Capture the cell that displays the provided text and extract its (x, y) central coordinate. 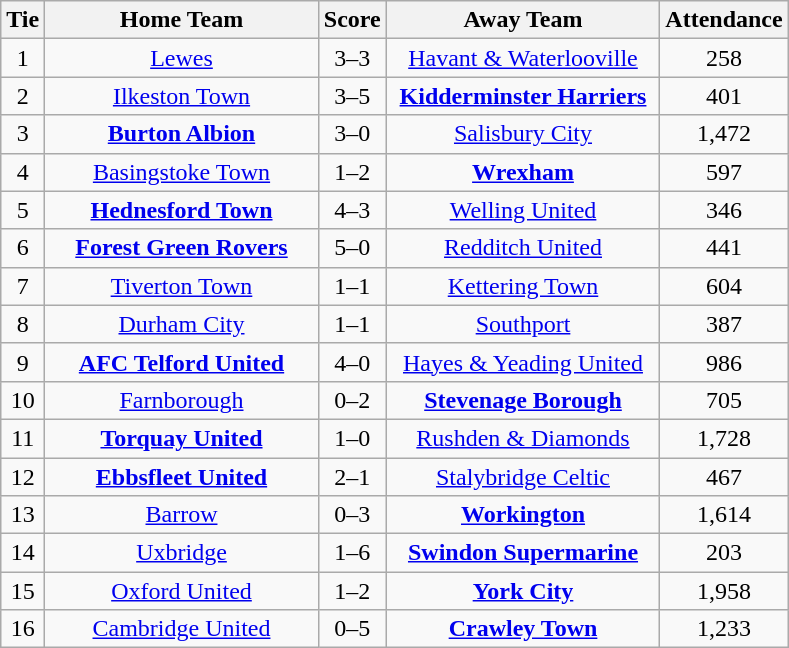
Tiverton Town (182, 286)
1,472 (724, 134)
Welling United (523, 210)
Forest Green Rovers (182, 248)
1–0 (352, 438)
3 (23, 134)
Barrow (182, 515)
2–1 (352, 477)
3–3 (352, 58)
Kidderminster Harriers (523, 96)
203 (724, 553)
4–3 (352, 210)
Burton Albion (182, 134)
Wrexham (523, 172)
Cambridge United (182, 629)
Kettering Town (523, 286)
Havant & Waterlooville (523, 58)
10 (23, 400)
York City (523, 591)
Stevenage Borough (523, 400)
Lewes (182, 58)
0–2 (352, 400)
13 (23, 515)
Southport (523, 324)
Away Team (523, 20)
Crawley Town (523, 629)
258 (724, 58)
604 (724, 286)
2 (23, 96)
Stalybridge Celtic (523, 477)
Redditch United (523, 248)
441 (724, 248)
1,614 (724, 515)
6 (23, 248)
Attendance (724, 20)
15 (23, 591)
1–6 (352, 553)
0–3 (352, 515)
8 (23, 324)
1,728 (724, 438)
5 (23, 210)
12 (23, 477)
3–5 (352, 96)
Ebbsfleet United (182, 477)
Swindon Supermarine (523, 553)
Farnborough (182, 400)
Uxbridge (182, 553)
986 (724, 362)
5–0 (352, 248)
Durham City (182, 324)
9 (23, 362)
AFC Telford United (182, 362)
401 (724, 96)
Salisbury City (523, 134)
4 (23, 172)
11 (23, 438)
Rushden & Diamonds (523, 438)
1,958 (724, 591)
705 (724, 400)
7 (23, 286)
Torquay United (182, 438)
4–0 (352, 362)
3–0 (352, 134)
346 (724, 210)
14 (23, 553)
1 (23, 58)
Basingstoke Town (182, 172)
Oxford United (182, 591)
Hayes & Yeading United (523, 362)
Ilkeston Town (182, 96)
1,233 (724, 629)
Tie (23, 20)
Home Team (182, 20)
467 (724, 477)
Hednesford Town (182, 210)
597 (724, 172)
0–5 (352, 629)
Score (352, 20)
Workington (523, 515)
387 (724, 324)
16 (23, 629)
